Scan for the cell matching the given text and deliver its (X, Y) coordinate at center. 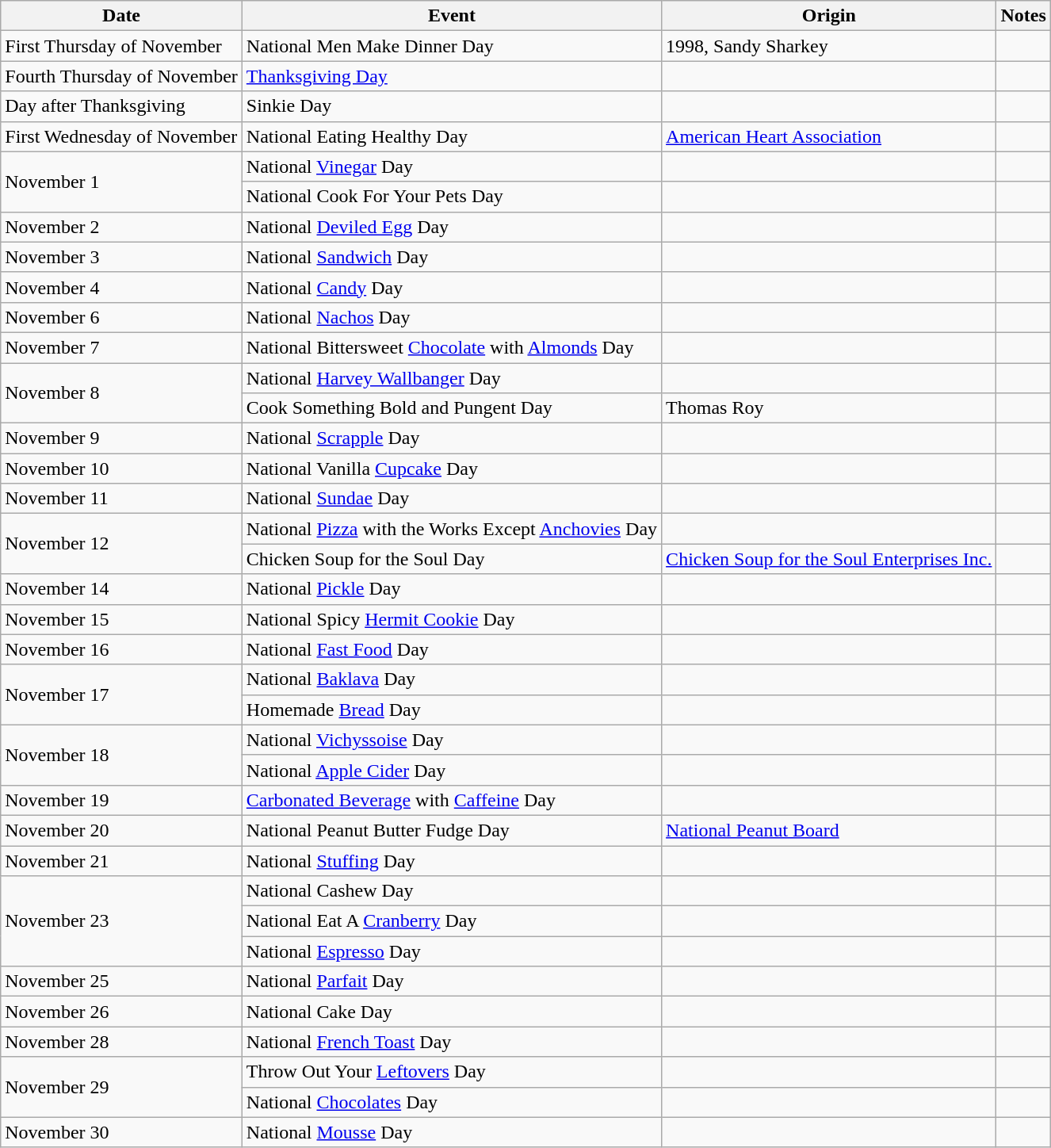
November 8 (122, 393)
November 15 (122, 619)
National Baklava Day (452, 679)
November 10 (122, 469)
Homemade Bread Day (452, 710)
First Thursday of November (122, 46)
November 21 (122, 860)
November 12 (122, 544)
National Chocolates Day (452, 1102)
National Peanut Butter Fudge Day (452, 830)
National Cook For Your Pets Day (452, 197)
Cook Something Bold and Pungent Day (452, 408)
National Parfait Day (452, 982)
National Sandwich Day (452, 257)
National Deviled Egg Day (452, 227)
November 18 (122, 755)
Sinkie Day (452, 106)
National Pickle Day (452, 589)
Day after Thanksgiving (122, 106)
November 9 (122, 438)
Thanksgiving Day (452, 76)
Origin (829, 16)
November 6 (122, 317)
National Stuffing Day (452, 860)
Date (122, 16)
Fourth Thursday of November (122, 76)
National Cake Day (452, 1012)
November 16 (122, 649)
November 7 (122, 347)
National Peanut Board (829, 830)
National Sundae Day (452, 499)
November 4 (122, 287)
Carbonated Beverage with Caffeine Day (452, 800)
Chicken Soup for the Soul Day (452, 559)
November 1 (122, 182)
National Harvey Wallbanger Day (452, 378)
National Vanilla Cupcake Day (452, 469)
Notes (1023, 16)
National Pizza with the Works Except Anchovies Day (452, 529)
Event (452, 16)
November 2 (122, 227)
National Fast Food Day (452, 649)
November 19 (122, 800)
National Spicy Hermit Cookie Day (452, 619)
1998, Sandy Sharkey (829, 46)
Throw Out Your Leftovers Day (452, 1072)
November 28 (122, 1042)
November 20 (122, 830)
National Men Make Dinner Day (452, 46)
November 14 (122, 589)
November 25 (122, 982)
Chicken Soup for the Soul Enterprises Inc. (829, 559)
November 23 (122, 921)
National Bittersweet Chocolate with Almonds Day (452, 347)
National Cashew Day (452, 891)
November 11 (122, 499)
National Vinegar Day (452, 166)
National Candy Day (452, 287)
National Eat A Cranberry Day (452, 921)
National Espresso Day (452, 951)
November 29 (122, 1087)
November 17 (122, 695)
National French Toast Day (452, 1042)
American Heart Association (829, 136)
Thomas Roy (829, 408)
National Apple Cider Day (452, 770)
National Scrapple Day (452, 438)
November 3 (122, 257)
First Wednesday of November (122, 136)
November 26 (122, 1012)
November 30 (122, 1132)
National Eating Healthy Day (452, 136)
National Nachos Day (452, 317)
National Vichyssoise Day (452, 740)
National Mousse Day (452, 1132)
